Output the (x, y) coordinate of the center of the cell containing the given text.  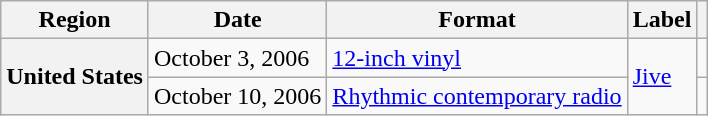
12-inch vinyl (477, 58)
Jive (662, 77)
Rhythmic contemporary radio (477, 96)
United States (75, 77)
Label (662, 20)
Format (477, 20)
October 10, 2006 (237, 96)
October 3, 2006 (237, 58)
Date (237, 20)
Region (75, 20)
